Provide the [X, Y] coordinate of the cell's center where the given text is located.  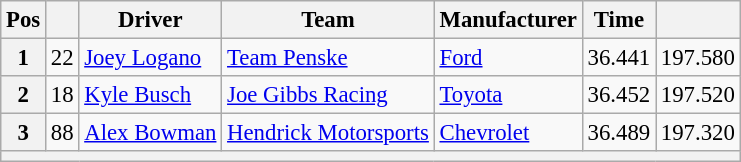
197.320 [698, 133]
Toyota [508, 95]
Hendrick Motorsports [328, 133]
Alex Bowman [150, 133]
197.580 [698, 58]
197.520 [698, 95]
Manufacturer [508, 20]
36.489 [618, 133]
Joe Gibbs Racing [328, 95]
Chevrolet [508, 133]
18 [62, 95]
2 [24, 95]
Team Penske [328, 58]
36.452 [618, 95]
Team [328, 20]
3 [24, 133]
Driver [150, 20]
Joey Logano [150, 58]
1 [24, 58]
Ford [508, 58]
36.441 [618, 58]
88 [62, 133]
Time [618, 20]
Pos [24, 20]
22 [62, 58]
Kyle Busch [150, 95]
